From the cell containing the given text, extract its center point as [X, Y] coordinate. 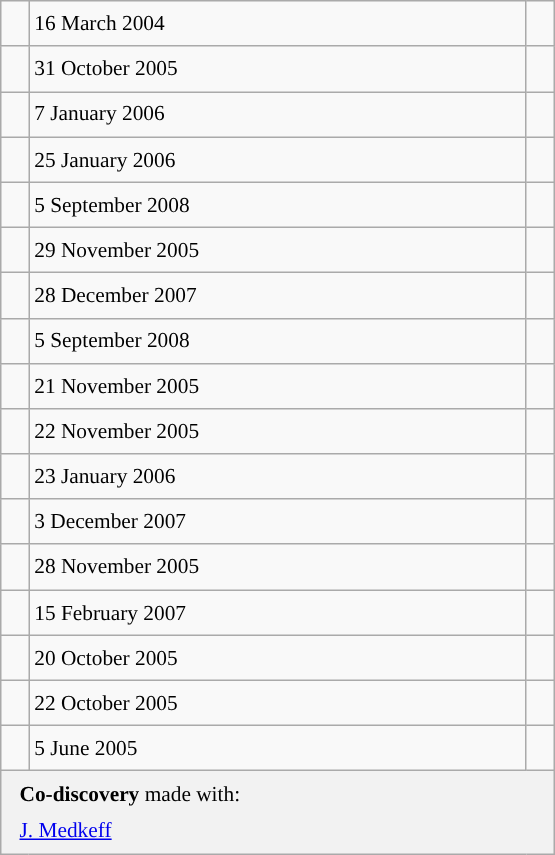
28 November 2005 [278, 566]
5 June 2005 [278, 748]
21 November 2005 [278, 386]
20 October 2005 [278, 658]
23 January 2006 [278, 476]
3 December 2007 [278, 522]
15 February 2007 [278, 612]
Co-discovery made with: J. Medkeff [278, 813]
22 November 2005 [278, 432]
28 December 2007 [278, 296]
7 January 2006 [278, 114]
22 October 2005 [278, 702]
29 November 2005 [278, 250]
25 January 2006 [278, 160]
16 March 2004 [278, 24]
31 October 2005 [278, 68]
